Determine the (X, Y) coordinate at the center of the cell enclosing the given text.  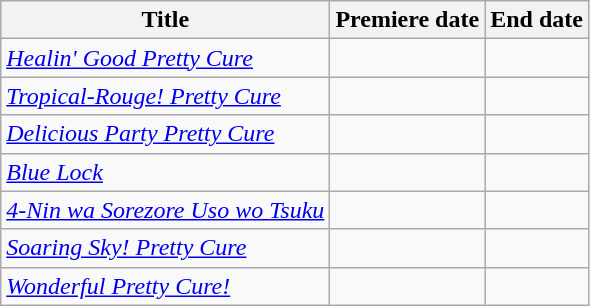
Soaring Sky! Pretty Cure (166, 248)
End date (537, 20)
Tropical-Rouge! Pretty Cure (166, 96)
Healin' Good Pretty Cure (166, 58)
Title (166, 20)
Blue Lock (166, 172)
4-Nin wa Sorezore Uso wo Tsuku (166, 210)
Delicious Party Pretty Cure (166, 134)
Premiere date (408, 20)
Wonderful Pretty Cure! (166, 286)
